Extract the [x, y] coordinate from the center of the cell holding the provided text.  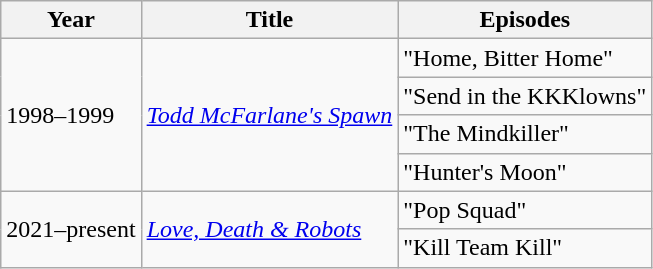
1998–1999 [71, 115]
"Home, Bitter Home" [525, 58]
"The Mindkiller" [525, 134]
"Pop Squad" [525, 210]
Todd McFarlane's Spawn [270, 115]
"Kill Team Kill" [525, 248]
"Hunter's Moon" [525, 172]
"Send in the KKKlowns" [525, 96]
Episodes [525, 20]
2021–present [71, 229]
Year [71, 20]
Love, Death & Robots [270, 229]
Title [270, 20]
